Identify which cell holds the provided text, then report its [X, Y] central coordinate. 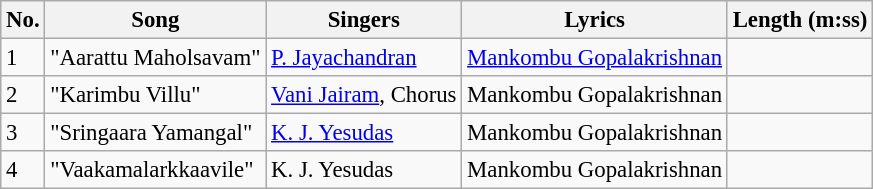
1 [23, 58]
"Karimbu Villu" [156, 95]
Singers [364, 20]
2 [23, 95]
Length (m:ss) [800, 20]
Vani Jairam, Chorus [364, 95]
"Vaakamalarkkaavile" [156, 170]
"Aarattu Maholsavam" [156, 58]
"Sringaara Yamangal" [156, 133]
3 [23, 133]
Lyrics [595, 20]
Song [156, 20]
No. [23, 20]
4 [23, 170]
P. Jayachandran [364, 58]
